Identify which cell holds the provided text, then report its (X, Y) central coordinate. 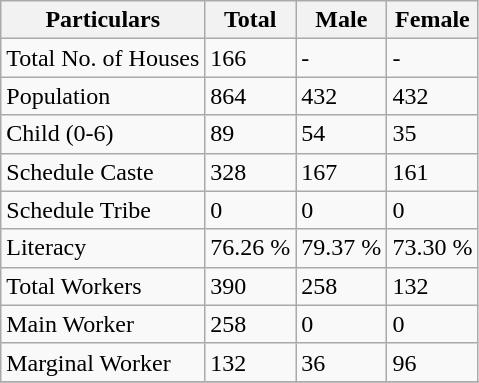
35 (432, 134)
161 (432, 172)
Marginal Worker (103, 362)
Schedule Caste (103, 172)
Main Worker (103, 324)
Child (0-6) (103, 134)
Schedule Tribe (103, 210)
Female (432, 20)
166 (250, 58)
73.30 % (432, 248)
Population (103, 96)
89 (250, 134)
Particulars (103, 20)
76.26 % (250, 248)
Male (342, 20)
328 (250, 172)
79.37 % (342, 248)
96 (432, 362)
390 (250, 286)
Total Workers (103, 286)
Literacy (103, 248)
36 (342, 362)
167 (342, 172)
Total (250, 20)
Total No. of Houses (103, 58)
54 (342, 134)
864 (250, 96)
